Find where the given text appears and provide that cell's center as [x, y] coordinate. 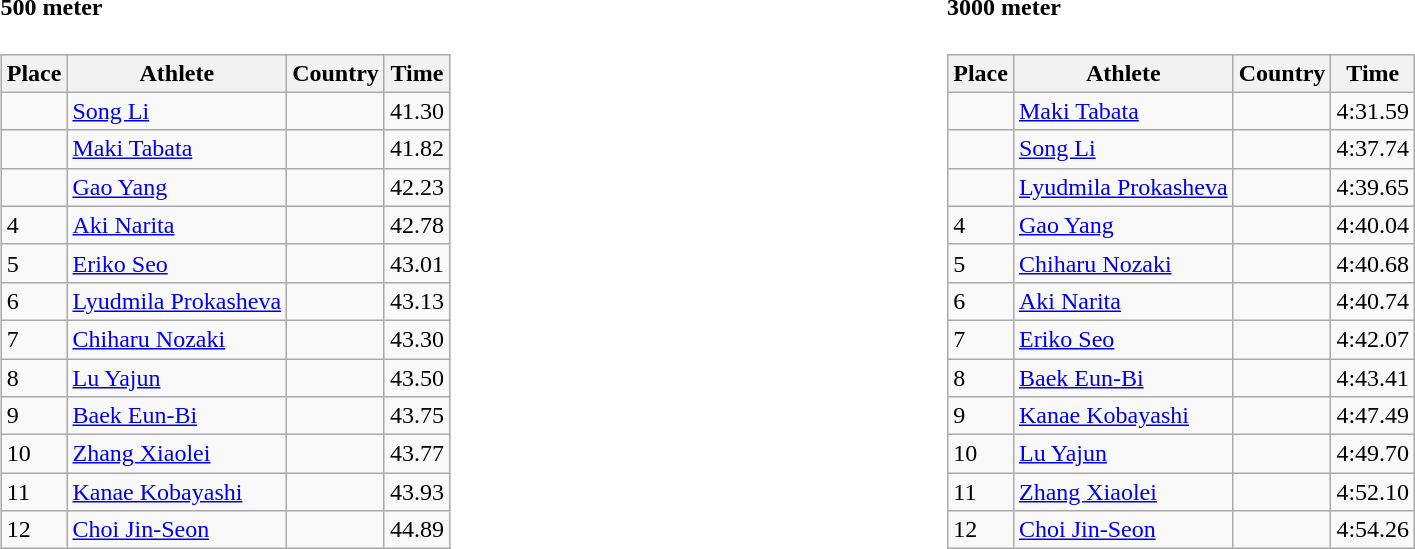
41.82 [416, 149]
4:37.74 [1373, 149]
4:43.41 [1373, 378]
43.75 [416, 416]
43.93 [416, 492]
4:40.74 [1373, 301]
4:39.65 [1373, 187]
42.78 [416, 225]
4:40.68 [1373, 263]
4:54.26 [1373, 530]
43.13 [416, 301]
4:47.49 [1373, 416]
4:40.04 [1373, 225]
43.50 [416, 378]
4:31.59 [1373, 111]
43.77 [416, 454]
4:49.70 [1373, 454]
44.89 [416, 530]
42.23 [416, 187]
4:52.10 [1373, 492]
43.30 [416, 339]
4:42.07 [1373, 339]
43.01 [416, 263]
41.30 [416, 111]
